From the cell containing the given text, extract its center point as [x, y] coordinate. 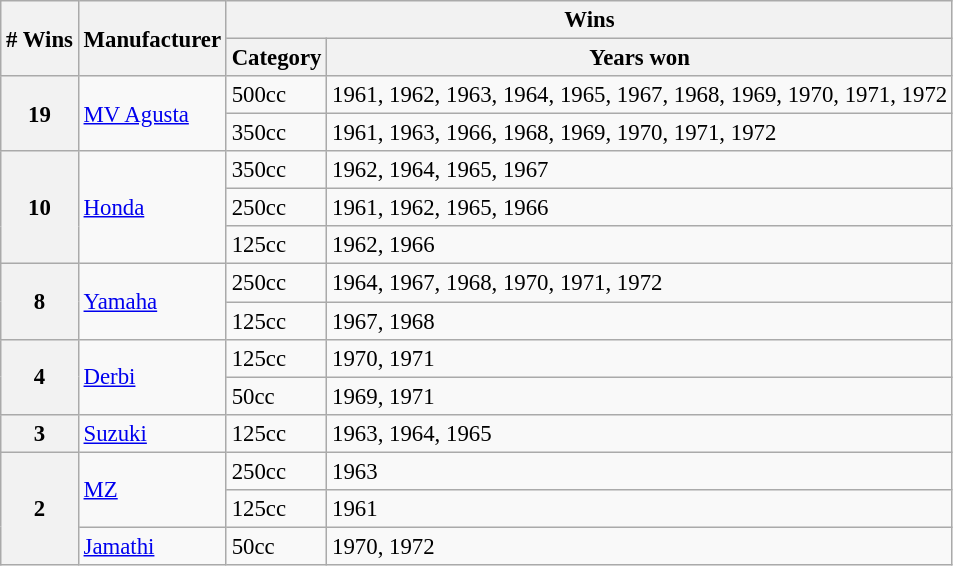
1970, 1972 [640, 546]
3 [40, 433]
1961 [640, 509]
1961, 1962, 1965, 1966 [640, 208]
Derbi [152, 376]
Suzuki [152, 433]
MV Agusta [152, 114]
Manufacturer [152, 38]
Yamaha [152, 302]
Honda [152, 208]
1963 [640, 471]
1967, 1968 [640, 321]
1970, 1971 [640, 358]
1969, 1971 [640, 396]
MZ [152, 490]
1962, 1964, 1965, 1967 [640, 170]
1962, 1966 [640, 245]
1964, 1967, 1968, 1970, 1971, 1972 [640, 283]
Wins [589, 20]
500cc [276, 95]
19 [40, 114]
8 [40, 302]
1961, 1963, 1966, 1968, 1969, 1970, 1971, 1972 [640, 133]
Years won [640, 58]
10 [40, 208]
1963, 1964, 1965 [640, 433]
2 [40, 508]
4 [40, 376]
# Wins [40, 38]
1961, 1962, 1963, 1964, 1965, 1967, 1968, 1969, 1970, 1971, 1972 [640, 95]
Jamathi [152, 546]
Category [276, 58]
